Provide the (X, Y) coordinate of the cell's center where the given text is located.  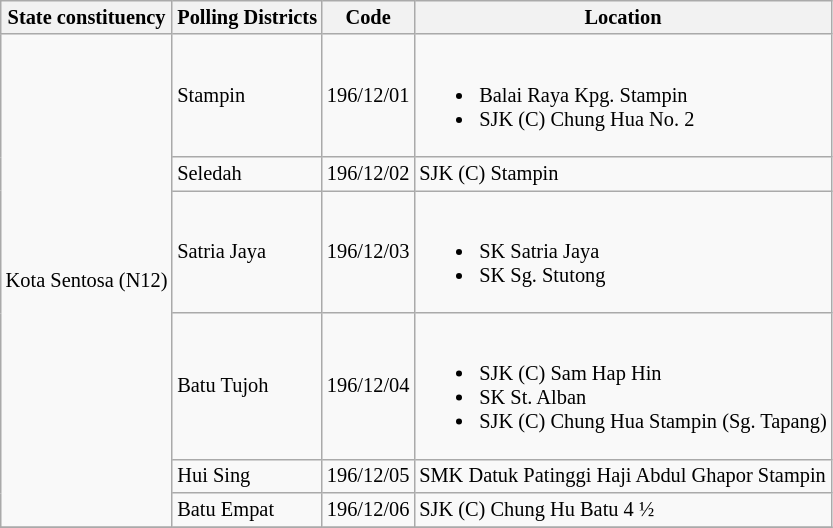
SJK (C) Chung Hu Batu 4 ½ (622, 510)
Hui Sing (247, 476)
196/12/01 (368, 95)
Location (622, 17)
Kota Sentosa (N12) (87, 280)
196/12/05 (368, 476)
SMK Datuk Patinggi Haji Abdul Ghapor Stampin (622, 476)
Balai Raya Kpg. StampinSJK (C) Chung Hua No. 2 (622, 95)
Satria Jaya (247, 251)
Polling Districts (247, 17)
196/12/06 (368, 510)
Code (368, 17)
196/12/03 (368, 251)
State constituency (87, 17)
Seledah (247, 173)
Stampin (247, 95)
SK Satria JayaSK Sg. Stutong (622, 251)
196/12/02 (368, 173)
SJK (C) Stampin (622, 173)
196/12/04 (368, 386)
SJK (C) Sam Hap HinSK St. AlbanSJK (C) Chung Hua Stampin (Sg. Tapang) (622, 386)
Batu Tujoh (247, 386)
Batu Empat (247, 510)
